Identify which cell holds the provided text, then report its (x, y) central coordinate. 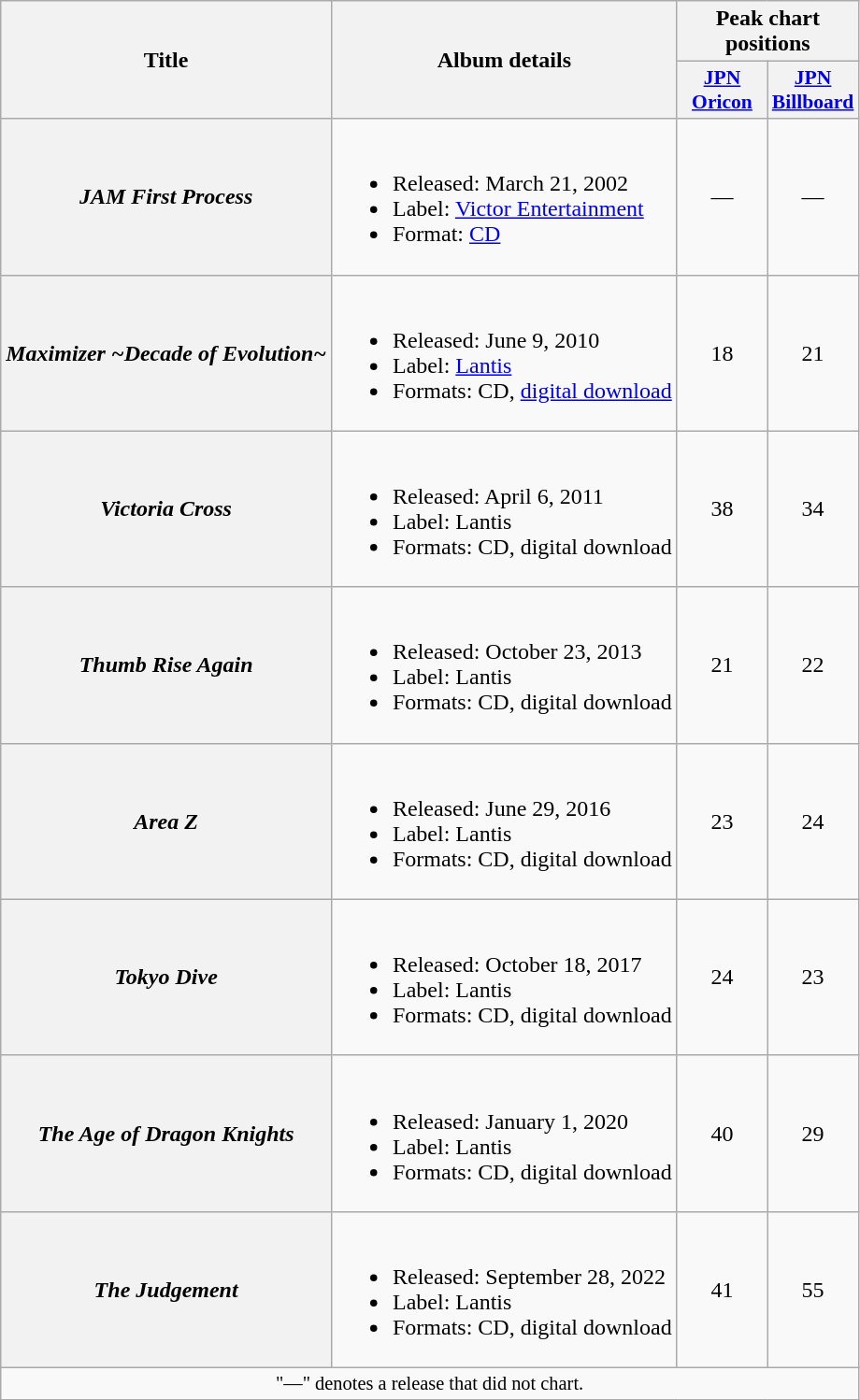
55 (813, 1290)
JPNBillboard (813, 90)
Released: June 29, 2016Label: LantisFormats: CD, digital download (504, 821)
"—" denotes a release that did not chart. (430, 1383)
Released: March 21, 2002Label: Victor EntertainmentFormat: CD (504, 196)
41 (722, 1290)
Victoria Cross (166, 508)
Peak chart positions (767, 32)
Released: October 23, 2013Label: LantisFormats: CD, digital download (504, 665)
Thumb Rise Again (166, 665)
Released: June 9, 2010Label: LantisFormats: CD, digital download (504, 353)
Album details (504, 60)
Maximizer ~Decade of Evolution~ (166, 353)
Tokyo Dive (166, 978)
JAM First Process (166, 196)
Released: October 18, 2017Label: LantisFormats: CD, digital download (504, 978)
22 (813, 665)
Title (166, 60)
Released: January 1, 2020Label: LantisFormats: CD, digital download (504, 1133)
18 (722, 353)
The Judgement (166, 1290)
40 (722, 1133)
38 (722, 508)
Released: April 6, 2011Label: LantisFormats: CD, digital download (504, 508)
34 (813, 508)
29 (813, 1133)
Released: September 28, 2022Label: LantisFormats: CD, digital download (504, 1290)
The Age of Dragon Knights (166, 1133)
Area Z (166, 821)
JPNOricon (722, 90)
